Extract the (X, Y) coordinate from the center of the cell holding the provided text.  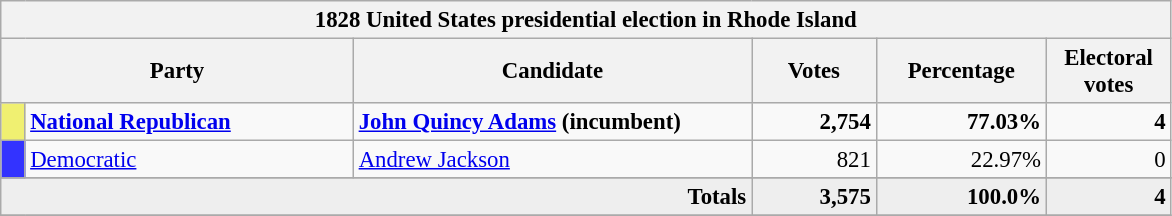
2,754 (814, 122)
Electoral votes (1108, 72)
22.97% (961, 160)
77.03% (961, 122)
Totals (376, 197)
National Republican (189, 122)
100.0% (961, 197)
Democratic (189, 160)
Party (178, 72)
John Quincy Adams (incumbent) (552, 122)
1828 United States presidential election in Rhode Island (586, 20)
Votes (814, 72)
Andrew Jackson (552, 160)
0 (1108, 160)
Candidate (552, 72)
Percentage (961, 72)
821 (814, 160)
3,575 (814, 197)
